Return the [x, y] coordinate for the center point of the cell that contains the specified text.  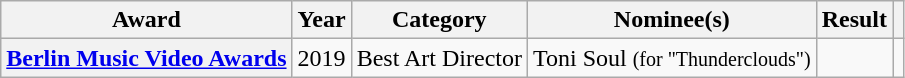
Result [854, 20]
Best Art Director [439, 58]
Award [146, 20]
Berlin Music Video Awards [146, 58]
2019 [322, 58]
Toni Soul (for "Thunderclouds") [672, 58]
Category [439, 20]
Nominee(s) [672, 20]
Year [322, 20]
